Detect which cell encompasses the target text, then output its (x, y) center coordinate. 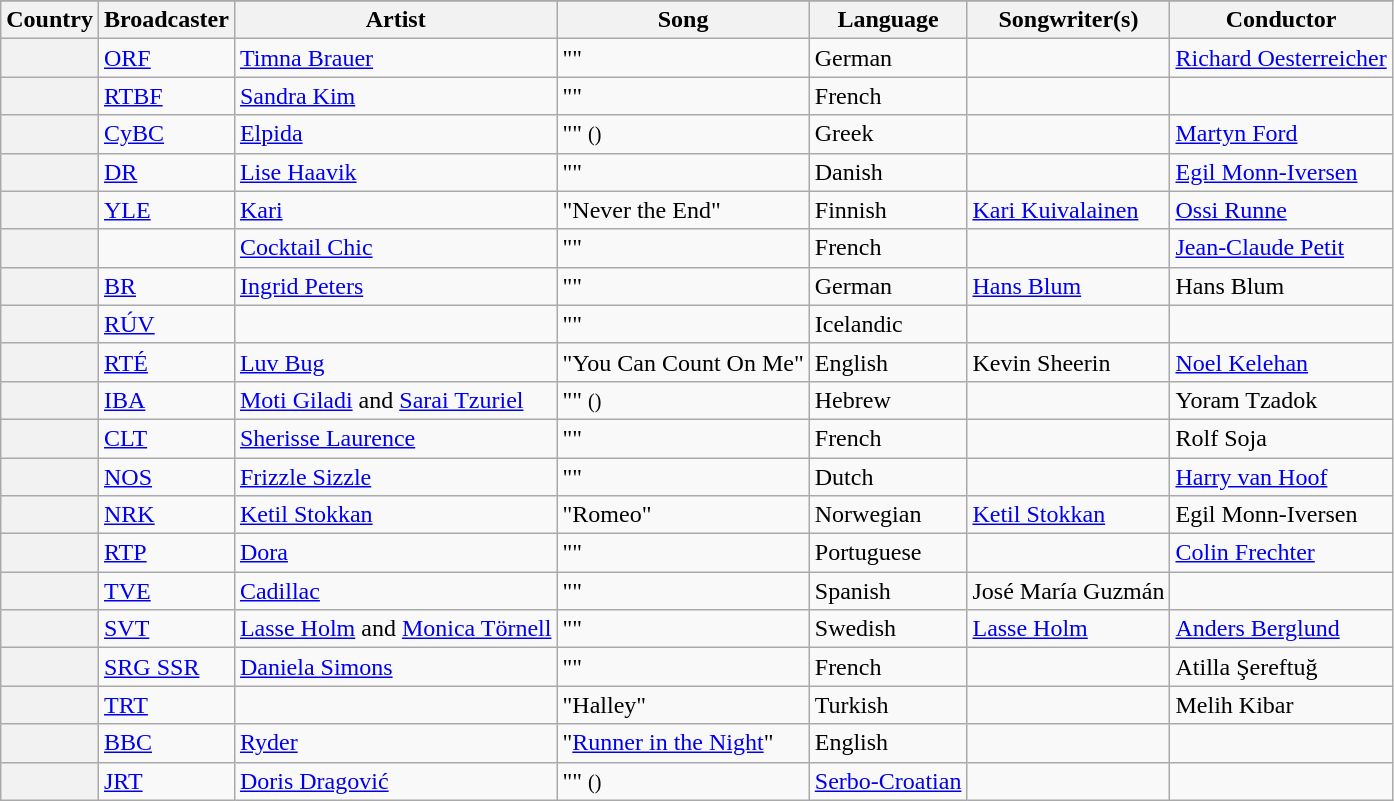
Song (683, 20)
Spanish (888, 591)
Hebrew (888, 400)
Frizzle Sizzle (396, 477)
Jean-Claude Petit (1281, 248)
Norwegian (888, 515)
"You Can Count On Me" (683, 362)
TVE (166, 591)
Songwriter(s) (1068, 20)
Ossi Runne (1281, 210)
Moti Giladi and Sarai Tzuriel (396, 400)
NOS (166, 477)
Danish (888, 172)
Rolf Soja (1281, 438)
Dora (396, 553)
Kevin Sheerin (1068, 362)
Lise Haavik (396, 172)
Lasse Holm and Monica Törnell (396, 629)
RTÉ (166, 362)
NRK (166, 515)
Conductor (1281, 20)
Cocktail Chic (396, 248)
Sherisse Laurence (396, 438)
DR (166, 172)
"Never the End" (683, 210)
BR (166, 286)
Portuguese (888, 553)
CyBC (166, 134)
Atilla Şereftuğ (1281, 667)
Broadcaster (166, 20)
IBA (166, 400)
Artist (396, 20)
"Romeo" (683, 515)
SVT (166, 629)
ORF (166, 58)
CLT (166, 438)
Melih Kibar (1281, 705)
Kari (396, 210)
Anders Berglund (1281, 629)
Yoram Tzadok (1281, 400)
Luv Bug (396, 362)
Elpida (396, 134)
SRG SSR (166, 667)
Richard Oesterreicher (1281, 58)
YLE (166, 210)
Colin Frechter (1281, 553)
Daniela Simons (396, 667)
Greek (888, 134)
Doris Dragović (396, 781)
Turkish (888, 705)
JRT (166, 781)
Country (50, 20)
Ryder (396, 743)
RTP (166, 553)
Kari Kuivalainen (1068, 210)
BBC (166, 743)
Sandra Kim (396, 96)
Swedish (888, 629)
Language (888, 20)
Noel Kelehan (1281, 362)
Timna Brauer (396, 58)
Serbo-Croatian (888, 781)
Ingrid Peters (396, 286)
Icelandic (888, 324)
José María Guzmán (1068, 591)
Dutch (888, 477)
RÚV (166, 324)
Harry van Hoof (1281, 477)
Finnish (888, 210)
"Halley" (683, 705)
Martyn Ford (1281, 134)
"Runner in the Night" (683, 743)
Lasse Holm (1068, 629)
TRT (166, 705)
RTBF (166, 96)
Cadillac (396, 591)
